Return the [x, y] coordinate for the center point of the cell that contains the specified text.  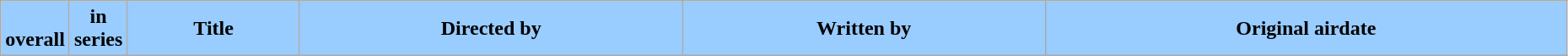
Title [214, 29]
inseries [98, 29]
Written by [864, 29]
Directed by [491, 29]
Original airdate [1306, 29]
overall [35, 29]
